Search for the cell housing the specified text and yield its [x, y] center coordinate. 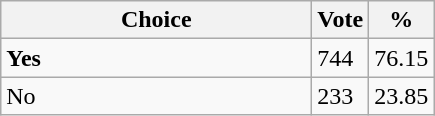
No [156, 96]
76.15 [402, 58]
23.85 [402, 96]
Yes [156, 58]
Vote [340, 20]
744 [340, 58]
% [402, 20]
Choice [156, 20]
233 [340, 96]
